For the text-containing cell, return its midpoint in [X, Y] coordinate format. 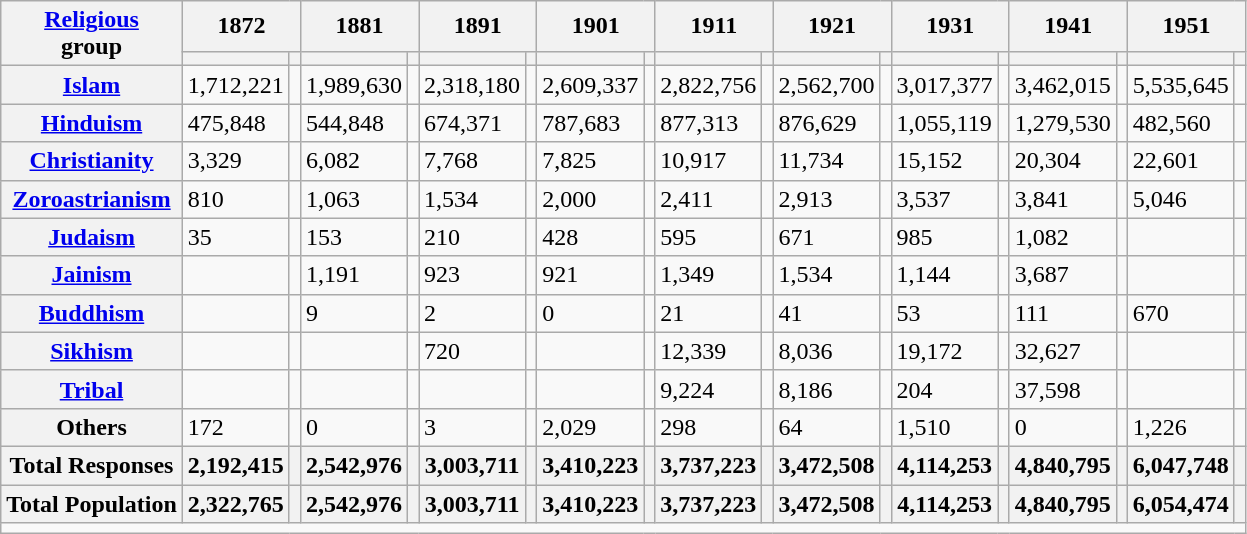
Buddhism [92, 313]
41 [826, 313]
1,989,630 [354, 85]
37,598 [1062, 389]
Religiousgroup [92, 34]
1,144 [944, 275]
6,082 [354, 161]
Zoroastrianism [92, 199]
2,322,765 [236, 503]
32,627 [1062, 351]
Others [92, 427]
Total Population [92, 503]
670 [1180, 313]
482,560 [1180, 123]
5,046 [1180, 199]
671 [826, 237]
21 [708, 313]
2,000 [590, 199]
Christianity [92, 161]
1,191 [354, 275]
1911 [714, 26]
475,848 [236, 123]
1,082 [1062, 237]
428 [590, 237]
1,055,119 [944, 123]
2,318,180 [472, 85]
9,224 [708, 389]
210 [472, 237]
Tribal [92, 389]
6,047,748 [1180, 465]
8,036 [826, 351]
298 [708, 427]
22,601 [1180, 161]
1,279,530 [1062, 123]
720 [472, 351]
Total Responses [92, 465]
1901 [596, 26]
1931 [950, 26]
Islam [92, 85]
12,339 [708, 351]
7,768 [472, 161]
20,304 [1062, 161]
1891 [478, 26]
10,917 [708, 161]
2,192,415 [236, 465]
Jainism [92, 275]
1,226 [1180, 427]
172 [236, 427]
Sikhism [92, 351]
921 [590, 275]
1,712,221 [236, 85]
2,913 [826, 199]
2,822,756 [708, 85]
64 [826, 427]
877,313 [708, 123]
3,537 [944, 199]
3 [472, 427]
2 [472, 313]
111 [1062, 313]
53 [944, 313]
923 [472, 275]
1941 [1068, 26]
1881 [359, 26]
2,029 [590, 427]
2,609,337 [590, 85]
1,063 [354, 199]
9 [354, 313]
3,017,377 [944, 85]
1,349 [708, 275]
204 [944, 389]
6,054,474 [1180, 503]
5,535,645 [1180, 85]
35 [236, 237]
15,152 [944, 161]
3,841 [1062, 199]
876,629 [826, 123]
3,462,015 [1062, 85]
674,371 [472, 123]
8,186 [826, 389]
787,683 [590, 123]
544,848 [354, 123]
19,172 [944, 351]
Judaism [92, 237]
3,329 [236, 161]
153 [354, 237]
Hinduism [92, 123]
1921 [832, 26]
7,825 [590, 161]
810 [236, 199]
595 [708, 237]
2,411 [708, 199]
1872 [241, 26]
1,510 [944, 427]
1951 [1186, 26]
985 [944, 237]
2,562,700 [826, 85]
11,734 [826, 161]
3,687 [1062, 275]
